Identify which cell holds the provided text, then report its [X, Y] central coordinate. 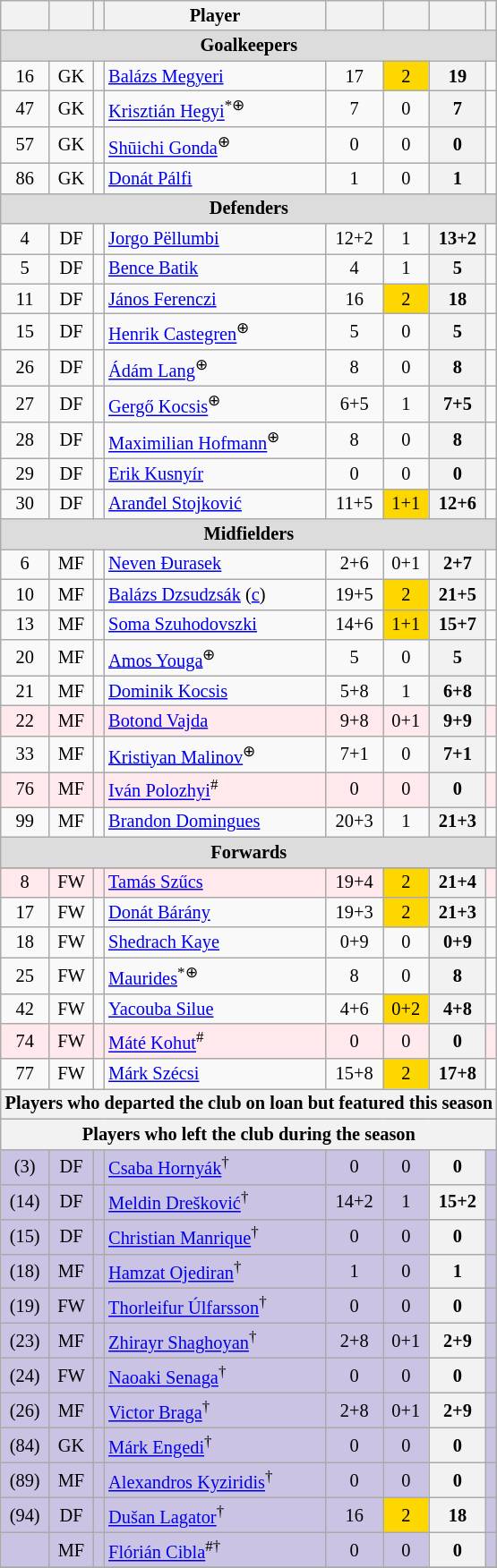
19 [458, 76]
74 [25, 1042]
4+6 [355, 1009]
(23) [25, 1341]
(24) [25, 1375]
Player [215, 15]
Forwards [249, 852]
Henrik Castegren⊕ [215, 331]
19+4 [355, 882]
Midfielders [249, 534]
76 [25, 789]
Players who left the club during the season [249, 1134]
János Ferenczi [215, 299]
(94) [25, 1514]
21+5 [458, 594]
15 [25, 331]
(3) [25, 1167]
4+8 [458, 1009]
Yacouba Silue [215, 1009]
Dušan Lagator† [215, 1514]
Csaba Hornyák† [215, 1167]
Brandon Domingues [215, 822]
Hamzat Ojediran† [215, 1271]
Maximilian Hofmann⊕ [215, 440]
Balázs Dzsudzsák (c) [215, 594]
9+8 [355, 720]
13 [25, 625]
Gergő Kocsis⊕ [215, 404]
29 [25, 473]
Christian Manrique† [215, 1237]
6 [25, 564]
Tamás Szűcs [215, 882]
17+8 [458, 1074]
(15) [25, 1237]
0+2 [407, 1009]
33 [25, 754]
Bence Batik [215, 268]
Márk Engedi† [215, 1444]
9+9 [458, 720]
12+2 [355, 239]
Krisztián Hegyi*⊕ [215, 108]
Erik Kusnyír [215, 473]
Flórián Cibla#† [215, 1550]
Defenders [249, 209]
Donát Bárány [215, 912]
Meldin Drešković† [215, 1201]
Kristiyan Malinov⊕ [215, 754]
15+8 [355, 1074]
Donát Pálfi [215, 178]
Maurides*⊕ [215, 976]
77 [25, 1074]
86 [25, 178]
10 [25, 594]
20+3 [355, 822]
6+8 [458, 691]
99 [25, 822]
Alexandros Kyziridis† [215, 1480]
27 [25, 404]
(84) [25, 1444]
42 [25, 1009]
Shedrach Kaye [215, 942]
57 [25, 145]
11 [25, 299]
Players who departed the club on loan but featured this season [249, 1104]
25 [25, 976]
Jorgo Pëllumbi [215, 239]
14+2 [355, 1201]
(19) [25, 1307]
14+6 [355, 625]
12+6 [458, 504]
Márk Szécsi [215, 1074]
21 [25, 691]
Zhirayr Shaghoyan† [215, 1341]
15+7 [458, 625]
Thorleifur Úlfarsson† [215, 1307]
Amos Youga⊕ [215, 657]
47 [25, 108]
(89) [25, 1480]
Balázs Megyeri [215, 76]
22 [25, 720]
19+5 [355, 594]
Shūichi Gonda⊕ [215, 145]
20 [25, 657]
21+4 [458, 882]
Máté Kohut# [215, 1042]
2+6 [355, 564]
Goalkeepers [249, 46]
Naoaki Senaga† [215, 1375]
Ádám Lang⊕ [215, 368]
7+5 [458, 404]
Victor Braga† [215, 1410]
2+7 [458, 564]
30 [25, 504]
Soma Szuhodovszki [215, 625]
19+3 [355, 912]
11+5 [355, 504]
Botond Vajda [215, 720]
Iván Polozhyi# [215, 789]
28 [25, 440]
5+8 [355, 691]
(26) [25, 1410]
Neven Đurasek [215, 564]
Dominik Kocsis [215, 691]
26 [25, 368]
6+5 [355, 404]
(18) [25, 1271]
(14) [25, 1201]
15+2 [458, 1201]
Aranđel Stojković [215, 504]
13+2 [458, 239]
